Extract the (X, Y) coordinate from the center of the cell holding the provided text.  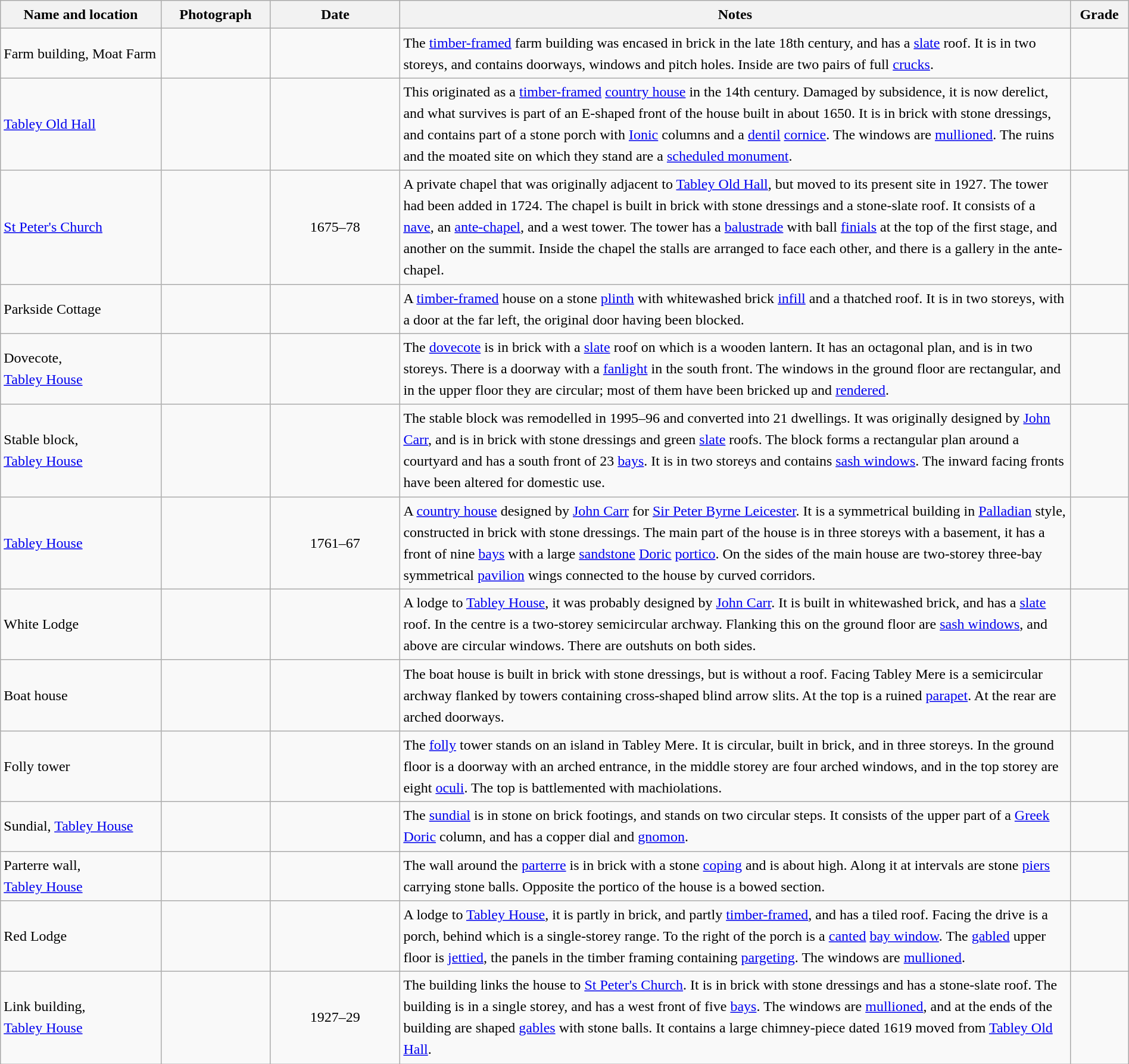
Parterre wall,Tabley House (81, 876)
Red Lodge (81, 936)
Grade (1099, 14)
Link building,Tabley House (81, 1018)
Boat house (81, 695)
Parkside Cottage (81, 308)
Tabley Old Hall (81, 124)
1761–67 (335, 543)
St Peter's Church (81, 227)
1927–29 (335, 1018)
Name and location (81, 14)
Photograph (216, 14)
Notes (735, 14)
Sundial, Tabley House (81, 826)
Tabley House (81, 543)
Stable block,Tabley House (81, 450)
1675–78 (335, 227)
Folly tower (81, 766)
White Lodge (81, 624)
Date (335, 14)
Dovecote,Tabley House (81, 369)
Farm building, Moat Farm (81, 54)
